Extract the (x, y) coordinate from the center of the cell holding the provided text.  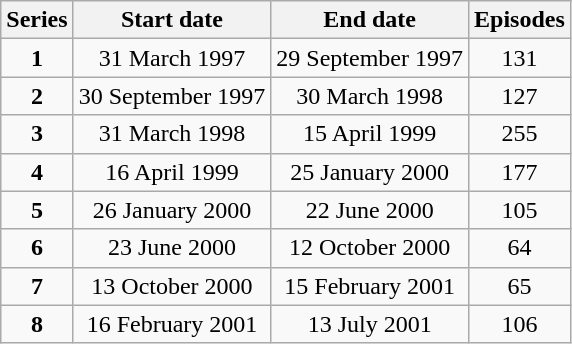
Series (37, 20)
16 April 1999 (172, 172)
30 March 1998 (370, 96)
End date (370, 20)
12 October 2000 (370, 248)
16 February 2001 (172, 324)
177 (520, 172)
29 September 1997 (370, 58)
131 (520, 58)
2 (37, 96)
6 (37, 248)
1 (37, 58)
65 (520, 286)
30 September 1997 (172, 96)
8 (37, 324)
127 (520, 96)
23 June 2000 (172, 248)
64 (520, 248)
31 March 1997 (172, 58)
13 October 2000 (172, 286)
5 (37, 210)
31 March 1998 (172, 134)
26 January 2000 (172, 210)
Episodes (520, 20)
105 (520, 210)
25 January 2000 (370, 172)
106 (520, 324)
13 July 2001 (370, 324)
22 June 2000 (370, 210)
7 (37, 286)
4 (37, 172)
15 April 1999 (370, 134)
3 (37, 134)
255 (520, 134)
15 February 2001 (370, 286)
Start date (172, 20)
